Scan for the cell matching the given text and deliver its (x, y) coordinate at center. 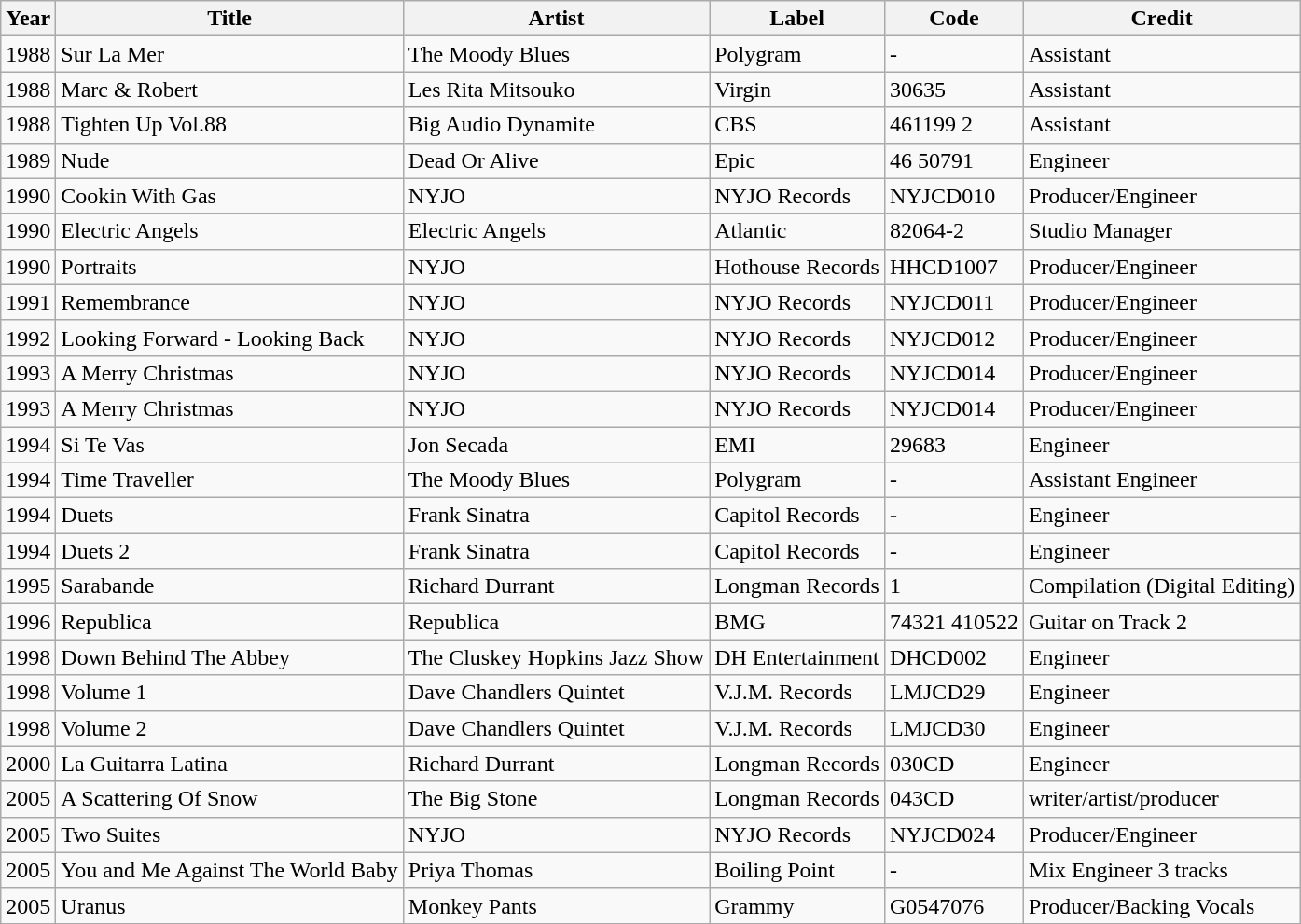
Label (797, 19)
1991 (28, 302)
Mix Engineer 3 tracks (1161, 870)
NYJCD012 (953, 338)
CBS (797, 125)
Duets (229, 516)
Monkey Pants (556, 905)
Hothouse Records (797, 267)
Compilation (Digital Editing) (1161, 586)
La Guitarra Latina (229, 764)
Remembrance (229, 302)
LMJCD30 (953, 728)
Epic (797, 160)
Looking Forward - Looking Back (229, 338)
BMG (797, 622)
Two Suites (229, 834)
Virgin (797, 90)
Les Rita Mitsouko (556, 90)
The Cluskey Hopkins Jazz Show (556, 657)
74321 410522 (953, 622)
Credit (1161, 19)
Sur La Mer (229, 54)
Time Traveller (229, 480)
46 50791 (953, 160)
1989 (28, 160)
Title (229, 19)
Portraits (229, 267)
Volume 1 (229, 693)
Duets 2 (229, 551)
You and Me Against The World Baby (229, 870)
Si Te Vas (229, 445)
Nude (229, 160)
1992 (28, 338)
30635 (953, 90)
NYJCD010 (953, 196)
Priya Thomas (556, 870)
Assistant Engineer (1161, 480)
043CD (953, 799)
1995 (28, 586)
2000 (28, 764)
NYJCD024 (953, 834)
HHCD1007 (953, 267)
29683 (953, 445)
Guitar on Track 2 (1161, 622)
Year (28, 19)
G0547076 (953, 905)
1996 (28, 622)
Sarabande (229, 586)
DHCD002 (953, 657)
NYJCD011 (953, 302)
DH Entertainment (797, 657)
Tighten Up Vol.88 (229, 125)
Dead Or Alive (556, 160)
EMI (797, 445)
Cookin With Gas (229, 196)
A Scattering Of Snow (229, 799)
82064-2 (953, 231)
Marc & Robert (229, 90)
Volume 2 (229, 728)
Code (953, 19)
Uranus (229, 905)
1 (953, 586)
Jon Secada (556, 445)
461199 2 (953, 125)
030CD (953, 764)
LMJCD29 (953, 693)
Grammy (797, 905)
Big Audio Dynamite (556, 125)
The Big Stone (556, 799)
Atlantic (797, 231)
Artist (556, 19)
Studio Manager (1161, 231)
Producer/Backing Vocals (1161, 905)
Down Behind The Abbey (229, 657)
writer/artist/producer (1161, 799)
Boiling Point (797, 870)
